For the text-containing cell, return its midpoint in (X, Y) coordinate format. 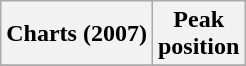
Charts (2007) (77, 34)
Peakposition (198, 34)
